Capture the cell that displays the provided text and extract its (x, y) central coordinate. 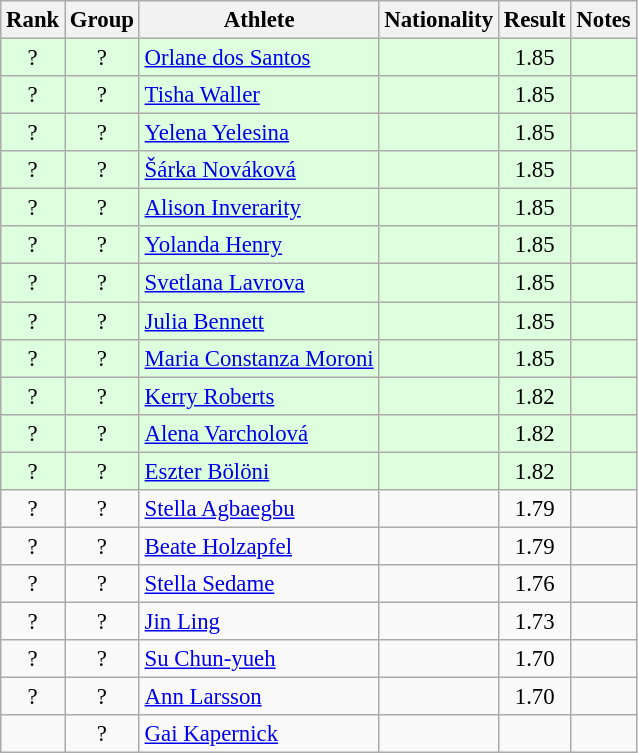
Kerry Roberts (259, 396)
Tisha Waller (259, 95)
1.76 (534, 584)
Stella Sedame (259, 584)
Yolanda Henry (259, 245)
Gai Kapernick (259, 734)
Alison Inverarity (259, 208)
Nationality (438, 20)
Yelena Yelesina (259, 133)
Su Chun-yueh (259, 659)
Jin Ling (259, 621)
Alena Varcholová (259, 433)
Svetlana Lavrova (259, 283)
Šárka Nováková (259, 170)
Julia Bennett (259, 321)
Athlete (259, 20)
Group (102, 20)
1.73 (534, 621)
Rank (33, 20)
Notes (604, 20)
Ann Larsson (259, 697)
Beate Holzapfel (259, 546)
Eszter Bölöni (259, 471)
Result (534, 20)
Maria Constanza Moroni (259, 358)
Orlane dos Santos (259, 58)
Stella Agbaegbu (259, 509)
